Capture the cell that displays the provided text and extract its (x, y) central coordinate. 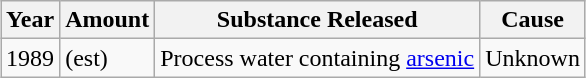
Process water containing arsenic (318, 58)
Unknown (533, 58)
1989 (30, 58)
Year (30, 20)
(est) (108, 58)
Cause (533, 20)
Substance Released (318, 20)
Amount (108, 20)
